For the text-containing cell, return its midpoint in (x, y) coordinate format. 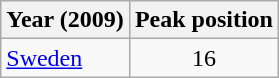
Sweden (66, 58)
Year (2009) (66, 20)
Peak position (204, 20)
16 (204, 58)
